Detect which cell encompasses the target text, then output its [X, Y] center coordinate. 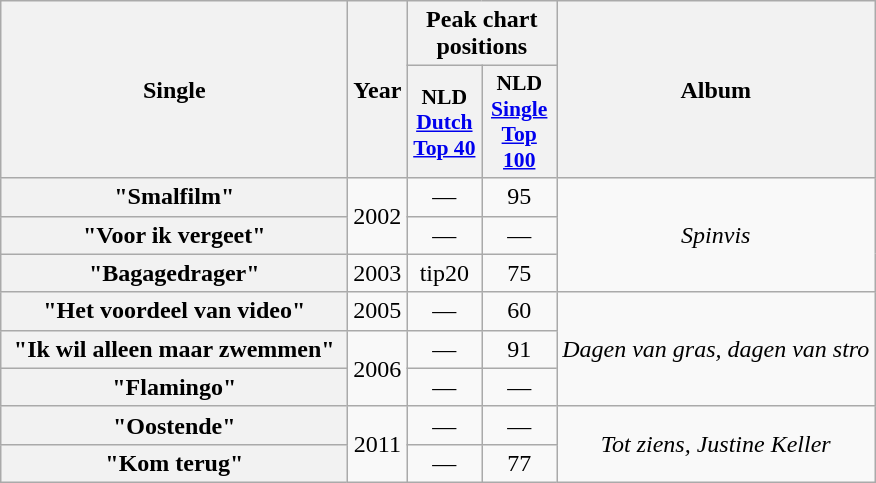
"Oostende" [174, 425]
tip20 [444, 273]
"Smalfilm" [174, 197]
NLD SingleTop 100 [520, 122]
"Kom terug" [174, 463]
"Het voordeel van video" [174, 311]
Tot ziens, Justine Keller [716, 444]
77 [520, 463]
"Ik wil alleen maar zwemmen" [174, 349]
91 [520, 349]
Album [716, 90]
"Bagagedrager" [174, 273]
Year [378, 90]
Spinvis [716, 235]
NLDDutchTop 40 [444, 122]
Single [174, 90]
Peak chart positions [482, 34]
Dagen van gras, dagen van stro [716, 349]
2006 [378, 368]
"Voor ik vergeet" [174, 235]
2011 [378, 444]
"Flamingo" [174, 387]
2005 [378, 311]
60 [520, 311]
95 [520, 197]
2003 [378, 273]
2002 [378, 216]
75 [520, 273]
